Capture the cell that displays the provided text and extract its (x, y) central coordinate. 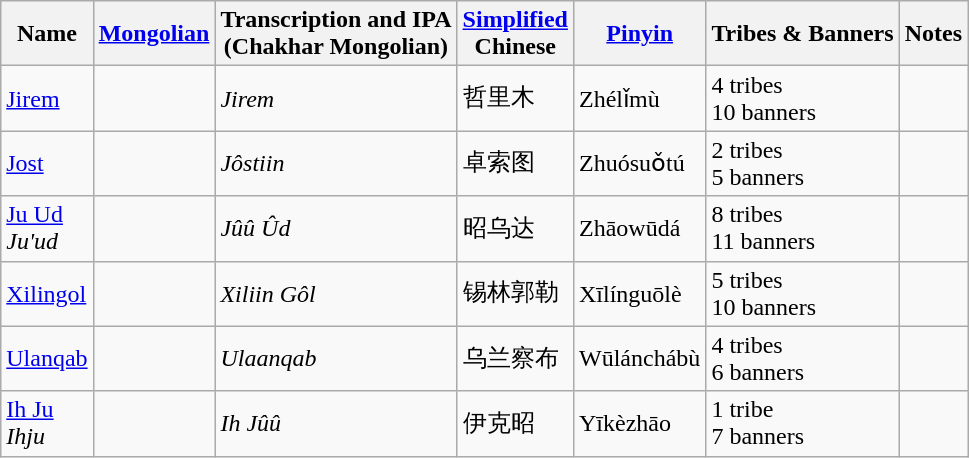
Ju UdJu'ud (47, 228)
Xilingol (47, 294)
Transcription and IPA(Chakhar Mongolian) (336, 34)
Jôstiin (336, 164)
Ih Jûû (336, 424)
Notes (933, 34)
5 tribes10 banners (802, 294)
乌兰察布 (515, 358)
Name (47, 34)
Pinyin (639, 34)
SimplifiedChinese (515, 34)
Ulaanqab (336, 358)
Xīlínguōlè (639, 294)
Ulanqab (47, 358)
昭乌达 (515, 228)
Tribes & Banners (802, 34)
Yīkèzhāo (639, 424)
2 tribes5 banners (802, 164)
Mongolian (154, 34)
8 tribes11 banners (802, 228)
Zhāowūdá (639, 228)
Wūlánchábù (639, 358)
哲里木 (515, 98)
4 tribes6 banners (802, 358)
Zhélǐmù (639, 98)
伊克昭 (515, 424)
Jost (47, 164)
Ih JuIhju (47, 424)
Jûû Ûd (336, 228)
4 tribes10 banners (802, 98)
卓索图 (515, 164)
Zhuósuǒtú (639, 164)
锡林郭勒 (515, 294)
1 tribe7 banners (802, 424)
Xiliin Gôl (336, 294)
